Extract the [X, Y] coordinate from the center of the cell holding the provided text.  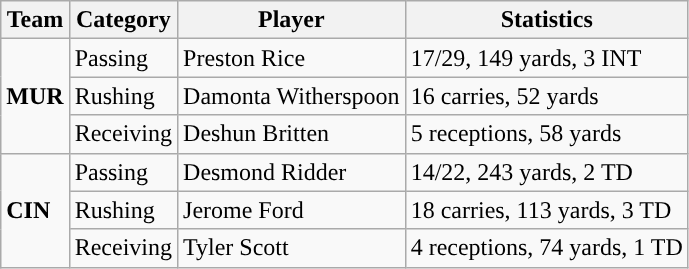
Tyler Scott [292, 248]
Team [35, 20]
5 receptions, 58 yards [546, 134]
Statistics [546, 20]
18 carries, 113 yards, 3 TD [546, 210]
CIN [35, 210]
Preston Rice [292, 58]
Damonta Witherspoon [292, 96]
17/29, 149 yards, 3 INT [546, 58]
Desmond Ridder [292, 172]
Jerome Ford [292, 210]
4 receptions, 74 yards, 1 TD [546, 248]
14/22, 243 yards, 2 TD [546, 172]
16 carries, 52 yards [546, 96]
MUR [35, 96]
Player [292, 20]
Deshun Britten [292, 134]
Category [123, 20]
